Return (X, Y) of the center of cell containing provided text 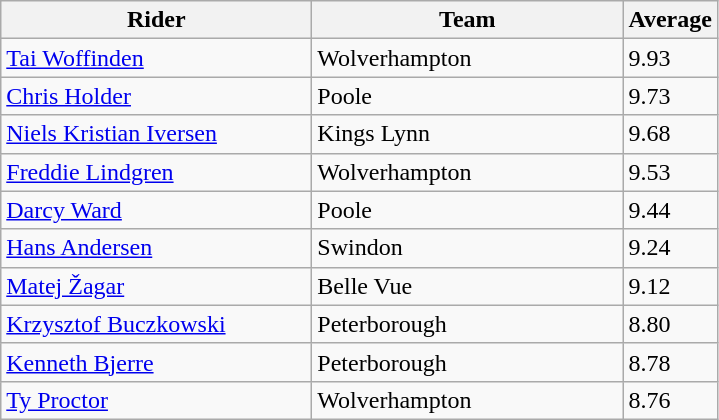
9.44 (670, 210)
Niels Kristian Iversen (156, 134)
Swindon (468, 248)
8.80 (670, 324)
9.68 (670, 134)
Krzysztof Buczkowski (156, 324)
Belle Vue (468, 286)
Rider (156, 20)
Freddie Lindgren (156, 172)
Chris Holder (156, 96)
9.73 (670, 96)
Average (670, 20)
Darcy Ward (156, 210)
8.76 (670, 400)
9.53 (670, 172)
Kings Lynn (468, 134)
Kenneth Bjerre (156, 362)
Hans Andersen (156, 248)
8.78 (670, 362)
9.12 (670, 286)
Team (468, 20)
Tai Woffinden (156, 58)
9.24 (670, 248)
9.93 (670, 58)
Matej Žagar (156, 286)
Ty Proctor (156, 400)
